Output the (X, Y) coordinate of the center of the cell containing the given text.  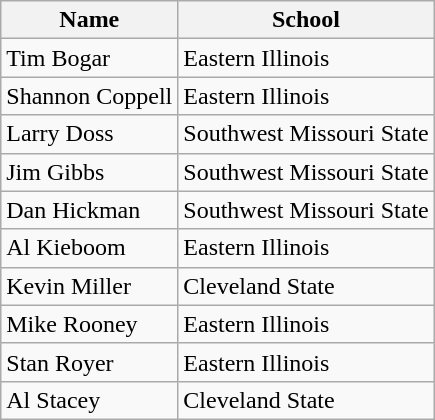
Stan Royer (90, 362)
Dan Hickman (90, 210)
Al Kieboom (90, 248)
Mike Rooney (90, 324)
Name (90, 20)
Kevin Miller (90, 286)
Jim Gibbs (90, 172)
Tim Bogar (90, 58)
Larry Doss (90, 134)
School (306, 20)
Shannon Coppell (90, 96)
Al Stacey (90, 400)
